For the text-containing cell, return its midpoint in (x, y) coordinate format. 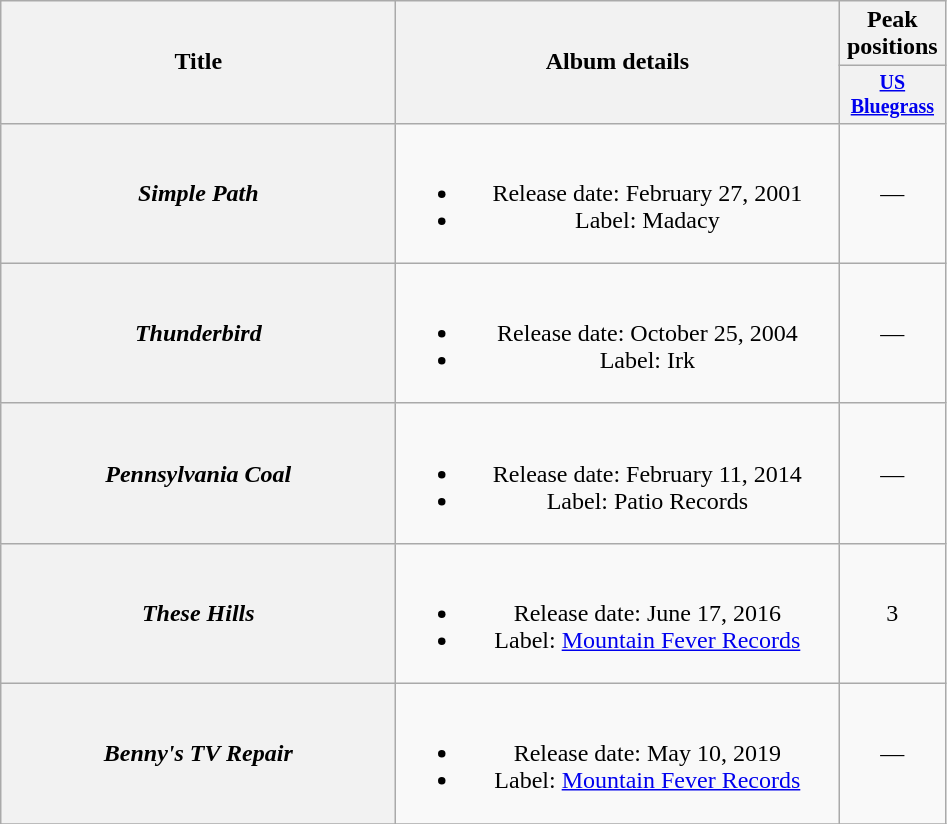
Release date: June 17, 2016Label: Mountain Fever Records (618, 613)
These Hills (198, 613)
Release date: October 25, 2004Label: Irk (618, 333)
Release date: February 11, 2014Label: Patio Records (618, 473)
Title (198, 62)
Simple Path (198, 193)
3 (892, 613)
Peak positions (892, 34)
US Bluegrass (892, 94)
Benny's TV Repair (198, 754)
Release date: February 27, 2001Label: Madacy (618, 193)
Pennsylvania Coal (198, 473)
Release date: May 10, 2019Label: Mountain Fever Records (618, 754)
Thunderbird (198, 333)
Album details (618, 62)
